Find where the given text appears and provide that cell's center as (x, y) coordinate. 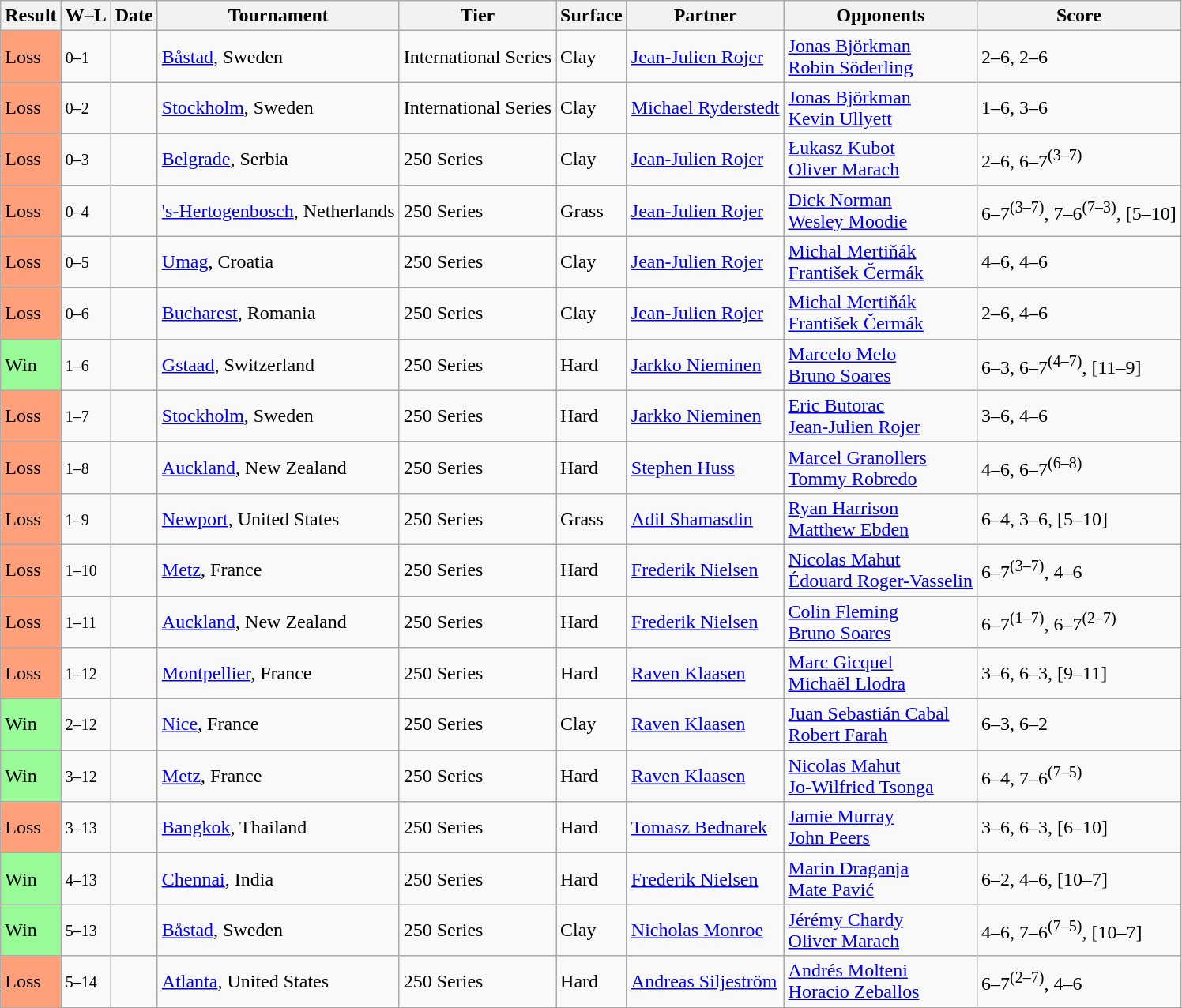
Łukasz Kubot Oliver Marach (880, 160)
0–4 (85, 210)
Ryan Harrison Matthew Ebden (880, 518)
0–2 (85, 107)
6–4, 7–6(7–5) (1079, 776)
6–3, 6–7(4–7), [11–9] (1079, 365)
Newport, United States (278, 518)
0–6 (85, 313)
Jérémy Chardy Oliver Marach (880, 931)
1–8 (85, 468)
6–3, 6–2 (1079, 725)
Bangkok, Thailand (278, 828)
3–13 (85, 828)
Tomasz Bednarek (705, 828)
Jonas Björkman Kevin Ullyett (880, 107)
1–6, 3–6 (1079, 107)
6–2, 4–6, [10–7] (1079, 878)
Result (31, 16)
6–7(3–7), 7–6(7–3), [5–10] (1079, 210)
Opponents (880, 16)
5–13 (85, 931)
6–7(2–7), 4–6 (1079, 981)
2–6, 4–6 (1079, 313)
Nicolas Mahut Jo-Wilfried Tsonga (880, 776)
's-Hertogenbosch, Netherlands (278, 210)
4–6, 4–6 (1079, 262)
0–5 (85, 262)
6–7(3–7), 4–6 (1079, 570)
W–L (85, 16)
6–4, 3–6, [5–10] (1079, 518)
Colin Fleming Bruno Soares (880, 621)
4–6, 7–6(7–5), [10–7] (1079, 931)
Atlanta, United States (278, 981)
Eric Butorac Jean-Julien Rojer (880, 416)
Bucharest, Romania (278, 313)
Jamie Murray John Peers (880, 828)
2–6, 6–7(3–7) (1079, 160)
Marcelo Melo Bruno Soares (880, 365)
Stephen Huss (705, 468)
Gstaad, Switzerland (278, 365)
Michael Ryderstedt (705, 107)
1–9 (85, 518)
Jonas Björkman Robin Söderling (880, 57)
1–6 (85, 365)
Andreas Siljeström (705, 981)
4–6, 6–7(6–8) (1079, 468)
1–10 (85, 570)
Marcel Granollers Tommy Robredo (880, 468)
1–11 (85, 621)
1–7 (85, 416)
0–1 (85, 57)
3–6, 6–3, [6–10] (1079, 828)
Andrés Molteni Horacio Zeballos (880, 981)
Nicholas Monroe (705, 931)
3–6, 6–3, [9–11] (1079, 673)
Marc Gicquel Michaël Llodra (880, 673)
Marin Draganja Mate Pavić (880, 878)
Partner (705, 16)
Score (1079, 16)
Date (134, 16)
4–13 (85, 878)
0–3 (85, 160)
Montpellier, France (278, 673)
5–14 (85, 981)
Nicolas Mahut Édouard Roger-Vasselin (880, 570)
Tier (477, 16)
3–6, 4–6 (1079, 416)
Adil Shamasdin (705, 518)
Juan Sebastián Cabal Robert Farah (880, 725)
Chennai, India (278, 878)
Tournament (278, 16)
Surface (592, 16)
3–12 (85, 776)
1–12 (85, 673)
2–6, 2–6 (1079, 57)
Nice, France (278, 725)
6–7(1–7), 6–7(2–7) (1079, 621)
2–12 (85, 725)
Belgrade, Serbia (278, 160)
Dick Norman Wesley Moodie (880, 210)
Umag, Croatia (278, 262)
